Find where the given text appears and provide that cell's center as [x, y] coordinate. 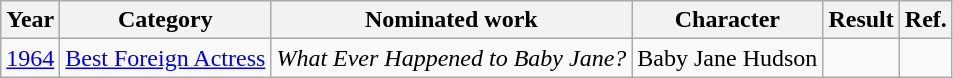
1964 [30, 58]
Result [861, 20]
Nominated work [452, 20]
Ref. [926, 20]
Category [166, 20]
Baby Jane Hudson [728, 58]
What Ever Happened to Baby Jane? [452, 58]
Character [728, 20]
Year [30, 20]
Best Foreign Actress [166, 58]
